Pinpoint the cell where the given text exists, returning its (X, Y) midpoint coordinate. 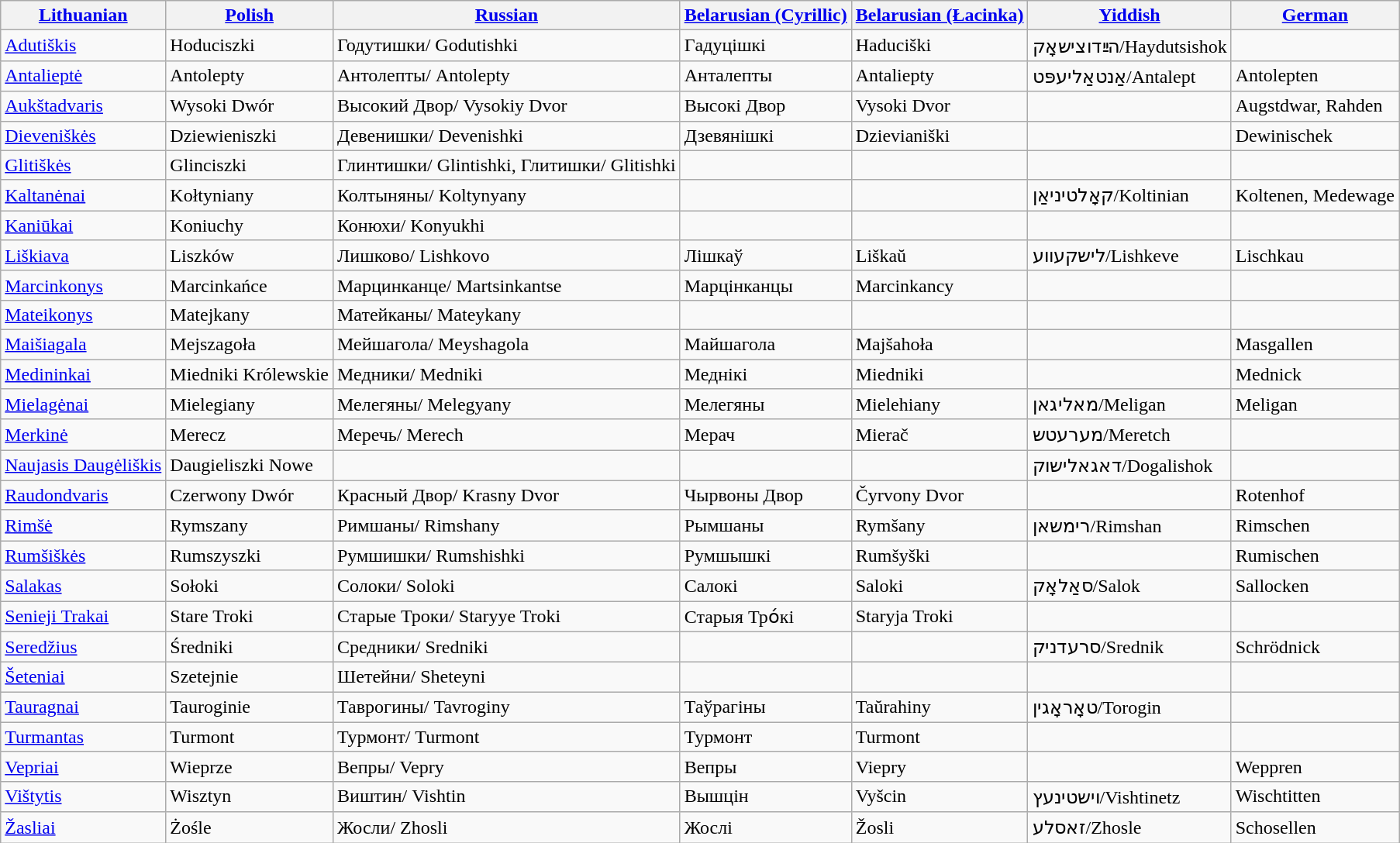
Šeteniai (84, 677)
Maišiagala (84, 344)
Aukštadvaris (84, 106)
Жослi (766, 828)
Vištytis (84, 797)
Рымшаны (766, 525)
Russian (506, 15)
Вепры/ Vepry (506, 766)
Mateikonys (84, 315)
Lithuanian (84, 15)
German (1315, 15)
Высокі Двор (766, 106)
Wieprze (250, 766)
Merecz (250, 435)
Таврогины/ Tavroginy (506, 707)
Dzievianiški (940, 136)
Вепры (766, 766)
Марцінканцы (766, 285)
Naujasis Daugėliškis (84, 466)
Antolepty (250, 76)
קאָלטיניאַן/Koltinian (1129, 195)
Salakas (84, 586)
Мелегяны/ Melegyany (506, 404)
Weppren (1315, 766)
Девенишки/ Devenishki (506, 136)
Kołtyniany (250, 195)
Турмонт/ Turmont (506, 737)
Vyšcin (940, 797)
זאסלע/Zhosle (1129, 828)
Wysoki Dwór (250, 106)
Schrödnick (1315, 647)
Жосли/ Zhosli (506, 828)
Годутишки/ Godutishki (506, 46)
Mednick (1315, 374)
Sallocken (1315, 586)
Tauroginie (250, 707)
Rotenhof (1315, 495)
Antolepten (1315, 76)
סאַלאָק/Salok (1129, 586)
מאליגאן/Meligan (1129, 404)
Lischkau (1315, 256)
Kaltanėnai (84, 195)
אַנטאַליעפּט/Antalept (1129, 76)
Мерач (766, 435)
Румшишки/ Rumshishki (506, 556)
Сaлокi (766, 586)
Медники/ Medniki (506, 374)
Daugieliszki Nowe (250, 466)
Sołoki (250, 586)
Vysoki Dvor (940, 106)
Masgallen (1315, 344)
Haduciški (940, 46)
Schosellen (1315, 828)
Antaliepty (940, 76)
Меднікі (766, 374)
Антaлепты (766, 76)
Szetejnie (250, 677)
טאָראָגין/Torogin (1129, 707)
Augstdwar, Rahden (1315, 106)
Wisztyn (250, 797)
Rymszany (250, 525)
Средники/ Sredniki (506, 647)
Marcinkancy (940, 285)
Miedniki (940, 374)
Meligan (1315, 404)
Dewinischek (1315, 136)
Матейканы/ Mateykany (506, 315)
Wischtitten (1315, 797)
דאגאלישוק/Dogalishok (1129, 466)
Мелегяны (766, 404)
Глинтишки/ Glintishki, Глитишки/ Glitishki (506, 165)
Taŭrahiny (940, 707)
Mielehiany (940, 404)
Шетейни/ Sheteyni (506, 677)
Żośle (250, 828)
Senieji Trakai (84, 617)
Liškaŭ (940, 256)
Belarusian (Łacinka) (940, 15)
סרעדניק/Srednik (1129, 647)
Виштин/ Vishtin (506, 797)
Adutiškis (84, 46)
Марцинканце/ Martsinkantse (506, 285)
Высокий Двор/ Vysokiy Dvor (506, 106)
Лiшкaў (766, 256)
Mielegiany (250, 404)
Rumšyški (940, 556)
לישקעווע/Lishkeve (1129, 256)
Koniuchy (250, 225)
Конюхи/ Konyukhi (506, 225)
Žosli (940, 828)
וישטינעץ/Vishtinetz (1129, 797)
Tauragnai (84, 707)
Seredžius (84, 647)
הײַדוצישאָק/Haydutsishok (1129, 46)
Matejkany (250, 315)
Miedniki Królewskie (250, 374)
Старыя Тро́кі (766, 617)
Dziewieniszki (250, 136)
Staryja Troki (940, 617)
Antalieptė (84, 76)
Kaniūkai (84, 225)
Dieveniškės (84, 136)
Римшаны/ Rimshany (506, 525)
Rimschen (1315, 525)
Таўрaгiны (766, 707)
Rumšiškės (84, 556)
Mierač (940, 435)
Polish (250, 15)
Saloki (940, 586)
Czerwony Dwór (250, 495)
Солоки/ Soloki (506, 586)
Rumischen (1315, 556)
Меречь/ Merech (506, 435)
Румшышкі (766, 556)
Glinciszki (250, 165)
Hoduciszki (250, 46)
Medininkai (84, 374)
Žasliai (84, 828)
Гaдуцiшкi (766, 46)
Glitiškės (84, 165)
Majšahoła (940, 344)
Stare Troki (250, 617)
Średniki (250, 647)
Mielagėnai (84, 404)
Вышцін (766, 797)
Майшагола (766, 344)
Старые Троки/ Staryye Troki (506, 617)
Mejszagoła (250, 344)
Красный Двор/ Krasny Dvor (506, 495)
Viepry (940, 766)
Vepriai (84, 766)
Turmantas (84, 737)
Merkinė (84, 435)
Колтыняны/ Koltynyany (506, 195)
Антолепты/ Antolepty (506, 76)
Rumszyszki (250, 556)
Marcinkonys (84, 285)
Belarusian (Cyrillic) (766, 15)
Liszków (250, 256)
Чырвоны Двор (766, 495)
Дзевянішкі (766, 136)
Rimšė (84, 525)
Marcinkańce (250, 285)
Čyrvony Dvor (940, 495)
רימשאן/Rimshan (1129, 525)
Мейшагола/ Meyshagola (506, 344)
Лишково/ Lishkovo (506, 256)
מערעטש/Meretch (1129, 435)
Liškiava (84, 256)
Rymšany (940, 525)
Турмонт (766, 737)
Raudondvaris (84, 495)
Koltenen, Medewage (1315, 195)
Yiddish (1129, 15)
